For the text-containing cell, return its midpoint in [x, y] coordinate format. 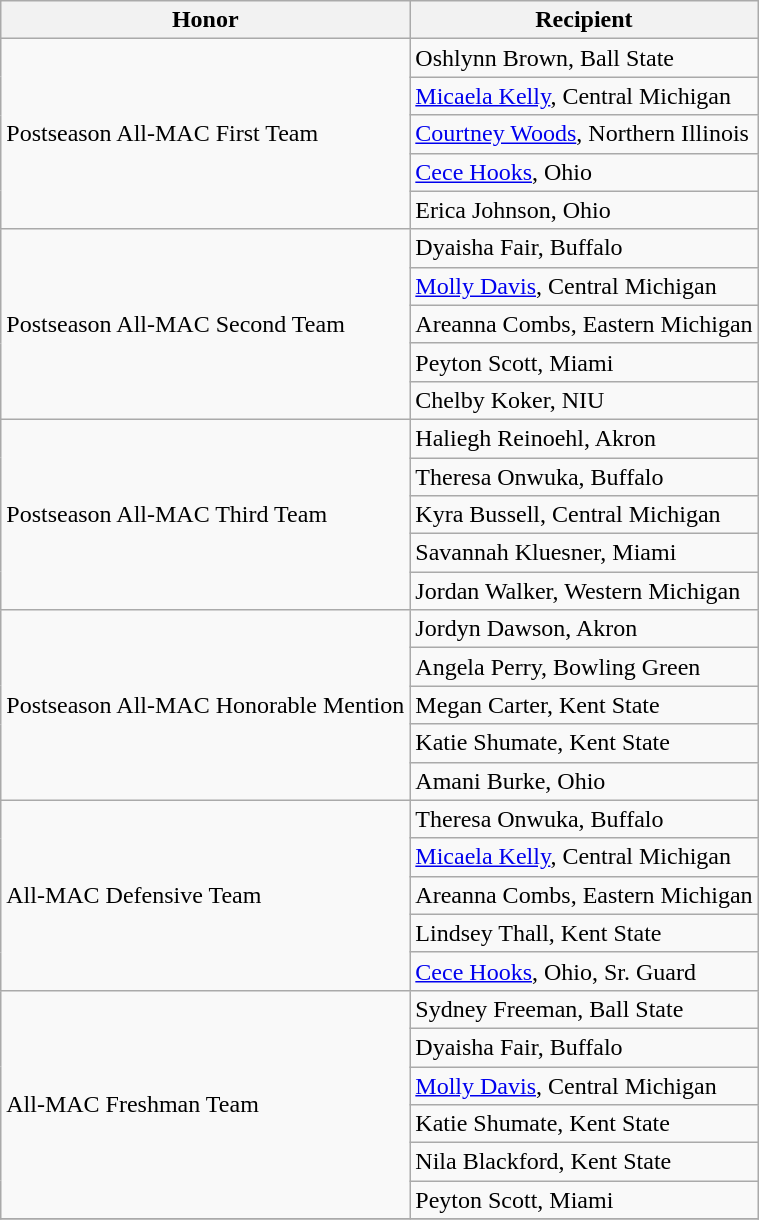
Recipient [584, 20]
Savannah Kluesner, Miami [584, 553]
All-MAC Freshman Team [206, 1104]
Sydney Freeman, Ball State [584, 1009]
Jordan Walker, Western Michigan [584, 591]
Cece Hooks, Ohio, Sr. Guard [584, 971]
Haliegh Reinoehl, Akron [584, 438]
Nila Blackford, Kent State [584, 1162]
All-MAC Defensive Team [206, 895]
Oshlynn Brown, Ball State [584, 58]
Jordyn Dawson, Akron [584, 629]
Lindsey Thall, Kent State [584, 933]
Honor [206, 20]
Postseason All-MAC Honorable Mention [206, 705]
Kyra Bussell, Central Michigan [584, 515]
Angela Perry, Bowling Green [584, 667]
Chelby Koker, NIU [584, 400]
Courtney Woods, Northern Illinois [584, 134]
Postseason All-MAC Third Team [206, 514]
Postseason All-MAC Second Team [206, 324]
Postseason All-MAC First Team [206, 134]
Megan Carter, Kent State [584, 705]
Cece Hooks, Ohio [584, 172]
Erica Johnson, Ohio [584, 210]
Amani Burke, Ohio [584, 781]
